Scan for the cell matching the given text and deliver its (X, Y) coordinate at center. 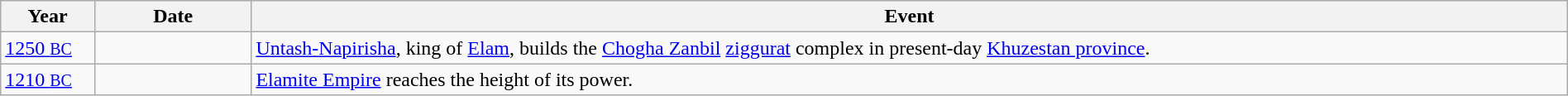
Event (910, 17)
Date (172, 17)
1210 BC (48, 79)
1250 BC (48, 48)
Untash-Napirisha, king of Elam, builds the Chogha Zanbil ziggurat complex in present-day Khuzestan province. (910, 48)
Elamite Empire reaches the height of its power. (910, 79)
Year (48, 17)
